Identify which cell holds the provided text, then report its (X, Y) central coordinate. 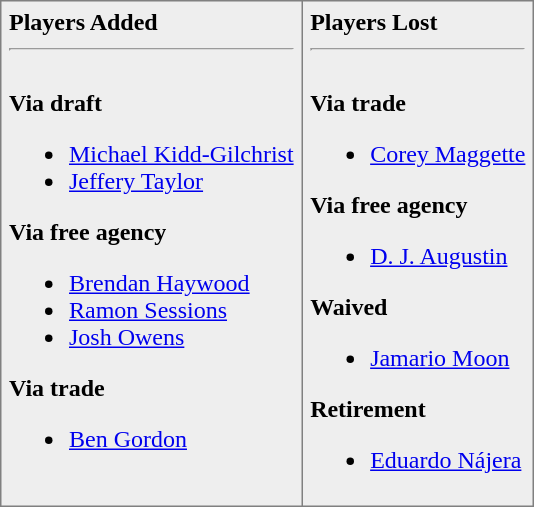
Players Lost Via tradeCorey MaggetteVia free agencyD. J. AugustinWaivedJamario MoonRetirementEduardo Nájera (418, 254)
Players Added Via draftMichael Kidd-GilchristJeffery TaylorVia free agencyBrendan HaywoodRamon SessionsJosh OwensVia tradeBen Gordon (152, 254)
